Pinpoint the cell where the given text exists, returning its (X, Y) midpoint coordinate. 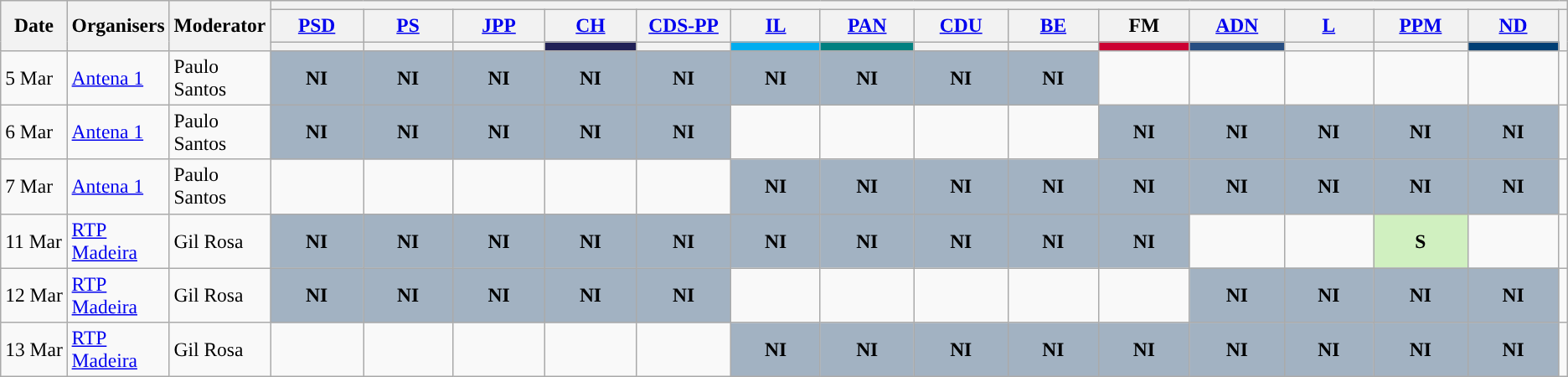
5 Mar (34, 77)
Moderator (219, 25)
Date (34, 25)
13 Mar (34, 349)
12 Mar (34, 295)
PPM (1421, 25)
IL (776, 25)
7 Mar (34, 186)
CDU (962, 25)
PS (409, 25)
ADN (1236, 25)
L (1328, 25)
BE (1053, 25)
JPP (499, 25)
Organisers (118, 25)
CH (591, 25)
ND (1513, 25)
11 Mar (34, 241)
PSD (317, 25)
FM (1144, 25)
CDS-PP (683, 25)
6 Mar (34, 132)
PAN (866, 25)
S (1421, 241)
